Capture the cell that displays the provided text and extract its [x, y] central coordinate. 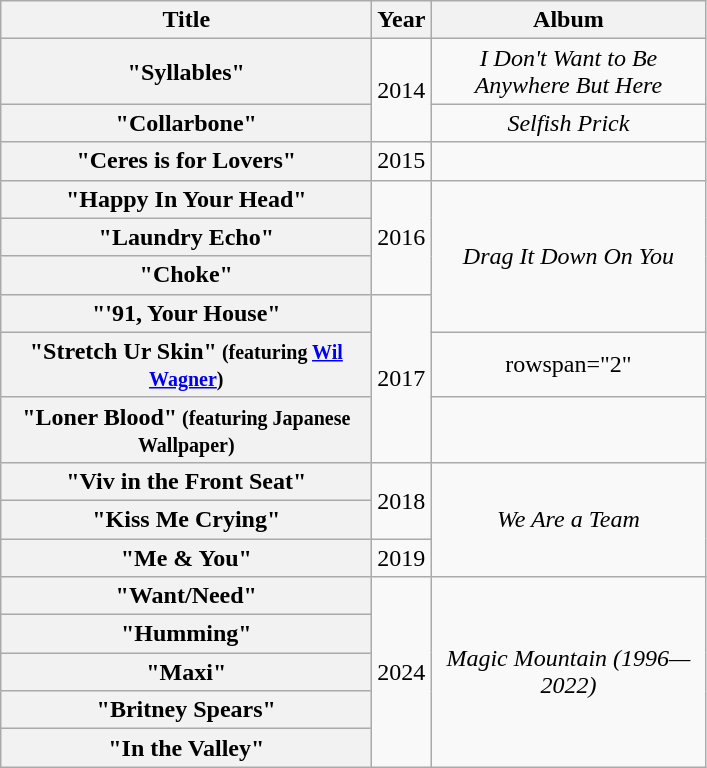
I Don't Want to Be Anywhere But Here [568, 72]
Drag It Down On You [568, 256]
Magic Mountain (1996—2022) [568, 672]
2014 [402, 90]
2015 [402, 161]
Year [402, 20]
"'91, Your House" [186, 313]
"Me & You" [186, 557]
"Collarbone" [186, 123]
"In the Valley" [186, 748]
"Want/Need" [186, 596]
"Stretch Ur Skin" (featuring Wil Wagner) [186, 364]
"Maxi" [186, 672]
"Viv in the Front Seat" [186, 481]
"Syllables" [186, 72]
rowspan="2" [568, 364]
"Loner Blood" (featuring Japanese Wallpaper) [186, 430]
"Britney Spears" [186, 710]
"Happy In Your Head" [186, 199]
2019 [402, 557]
2024 [402, 672]
Selfish Prick [568, 123]
2016 [402, 237]
Album [568, 20]
"Choke" [186, 275]
2018 [402, 500]
Title [186, 20]
We Are a Team [568, 519]
"Kiss Me Crying" [186, 519]
"Ceres is for Lovers" [186, 161]
2017 [402, 378]
"Humming" [186, 634]
"Laundry Echo" [186, 237]
